Provide the [X, Y] coordinate of the cell's center where the given text is located.  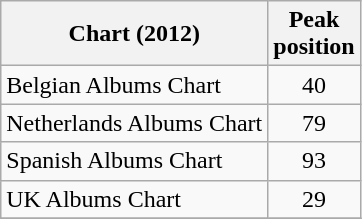
79 [314, 123]
Peakposition [314, 34]
Spanish Albums Chart [134, 161]
Netherlands Albums Chart [134, 123]
29 [314, 199]
40 [314, 85]
Belgian Albums Chart [134, 85]
Chart (2012) [134, 34]
93 [314, 161]
UK Albums Chart [134, 199]
